Find where the given text appears and provide that cell's center as (X, Y) coordinate. 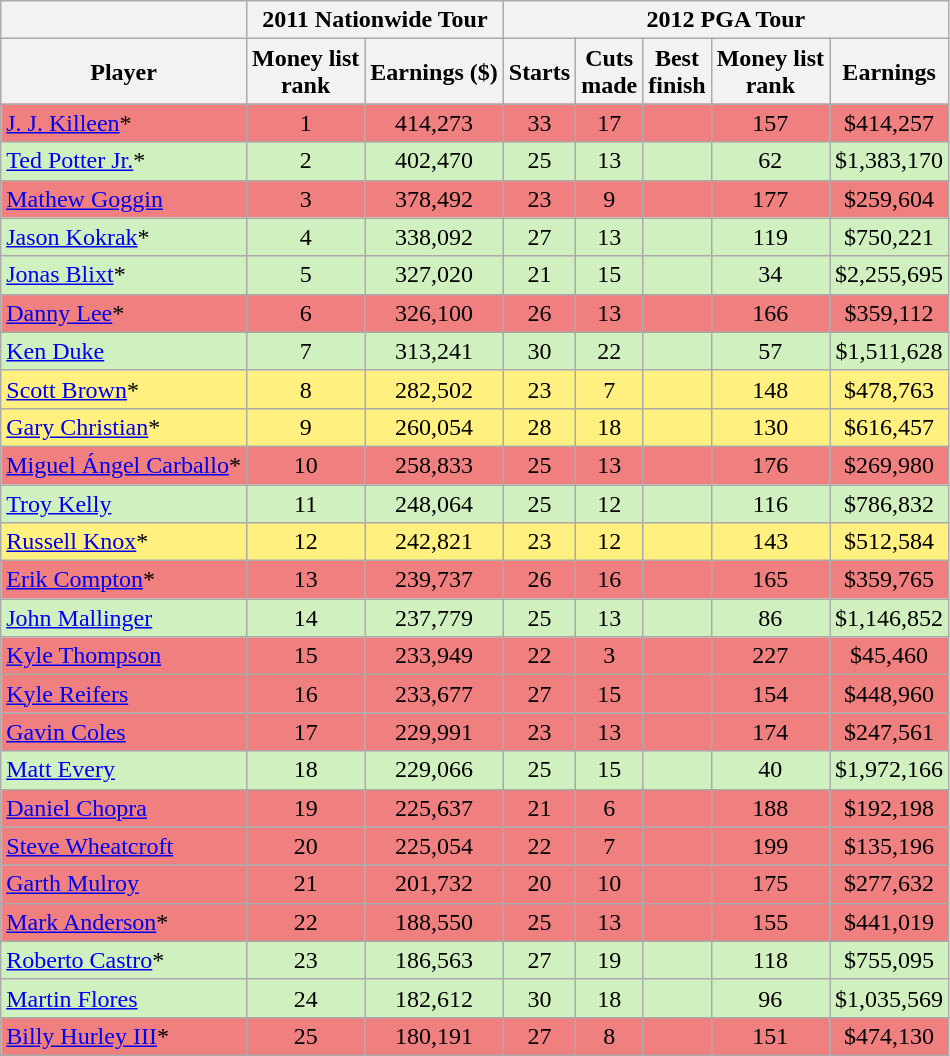
229,066 (434, 770)
Cutsmade (610, 72)
282,502 (434, 389)
225,637 (434, 808)
$45,460 (890, 656)
Ted Potter Jr.* (124, 161)
$259,604 (890, 199)
$2,255,695 (890, 275)
229,991 (434, 732)
338,092 (434, 237)
$359,765 (890, 580)
151 (770, 1036)
165 (770, 580)
Player (124, 72)
$1,511,628 (890, 351)
$1,972,166 (890, 770)
258,833 (434, 465)
Earnings (890, 72)
$192,198 (890, 808)
2011 Nationwide Tour (374, 20)
$414,257 (890, 123)
$247,561 (890, 732)
327,020 (434, 275)
177 (770, 199)
5 (305, 275)
225,054 (434, 846)
188,550 (434, 922)
237,779 (434, 618)
Matt Every (124, 770)
Troy Kelly (124, 503)
154 (770, 694)
J. J. Killeen* (124, 123)
Starts (539, 72)
119 (770, 237)
233,949 (434, 656)
$448,960 (890, 694)
Miguel Ángel Carballo* (124, 465)
Roberto Castro* (124, 960)
Ken Duke (124, 351)
Scott Brown* (124, 389)
233,677 (434, 694)
John Mallinger (124, 618)
157 (770, 123)
201,732 (434, 884)
34 (770, 275)
62 (770, 161)
155 (770, 922)
$478,763 (890, 389)
86 (770, 618)
$474,130 (890, 1036)
118 (770, 960)
$616,457 (890, 427)
143 (770, 542)
$1,383,170 (890, 161)
14 (305, 618)
Kyle Thompson (124, 656)
Billy Hurley III* (124, 1036)
$1,146,852 (890, 618)
24 (305, 998)
Bestfinish (677, 72)
175 (770, 884)
4 (305, 237)
130 (770, 427)
$359,112 (890, 313)
$135,196 (890, 846)
$269,980 (890, 465)
Russell Knox* (124, 542)
174 (770, 732)
148 (770, 389)
40 (770, 770)
313,241 (434, 351)
248,064 (434, 503)
166 (770, 313)
Kyle Reifers (124, 694)
Danny Lee* (124, 313)
$786,832 (890, 503)
$512,584 (890, 542)
Gavin Coles (124, 732)
260,054 (434, 427)
180,191 (434, 1036)
239,737 (434, 580)
186,563 (434, 960)
1 (305, 123)
116 (770, 503)
Garth Mulroy (124, 884)
$441,019 (890, 922)
326,100 (434, 313)
$755,095 (890, 960)
199 (770, 846)
176 (770, 465)
227 (770, 656)
$750,221 (890, 237)
$277,632 (890, 884)
Erik Compton* (124, 580)
Earnings ($) (434, 72)
Jason Kokrak* (124, 237)
Steve Wheatcroft (124, 846)
402,470 (434, 161)
Jonas Blixt* (124, 275)
Mathew Goggin (124, 199)
182,612 (434, 998)
188 (770, 808)
2012 PGA Tour (726, 20)
Daniel Chopra (124, 808)
$1,035,569 (890, 998)
11 (305, 503)
414,273 (434, 123)
28 (539, 427)
Martin Flores (124, 998)
96 (770, 998)
242,821 (434, 542)
Mark Anderson* (124, 922)
33 (539, 123)
57 (770, 351)
378,492 (434, 199)
2 (305, 161)
Gary Christian* (124, 427)
